Determine the [X, Y] coordinate at the center of the cell enclosing the given text.  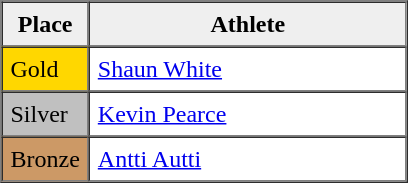
Silver [46, 114]
Athlete [248, 24]
Gold [46, 68]
Shaun White [248, 68]
Bronze [46, 158]
Place [46, 24]
Antti Autti [248, 158]
Kevin Pearce [248, 114]
